Return (X, Y) of the center of cell containing provided text 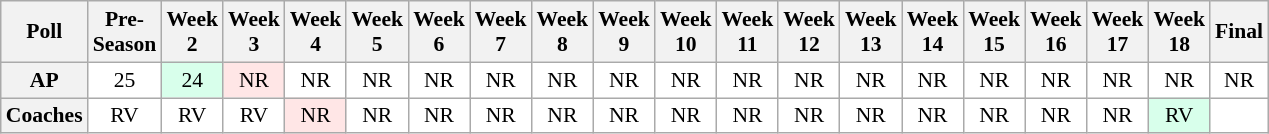
Week18 (1179, 32)
Coaches (44, 116)
Week15 (994, 32)
Week16 (1056, 32)
Week8 (562, 32)
Week11 (748, 32)
Week7 (501, 32)
Week10 (686, 32)
Week3 (254, 32)
25 (125, 80)
Week13 (871, 32)
Week6 (439, 32)
Week5 (377, 32)
Week12 (809, 32)
Week17 (1118, 32)
Week9 (624, 32)
Week2 (192, 32)
Poll (44, 32)
AP (44, 80)
Week4 (316, 32)
Pre-Season (125, 32)
Week14 (933, 32)
24 (192, 80)
Final (1239, 32)
